For the text-containing cell, return its midpoint in [x, y] coordinate format. 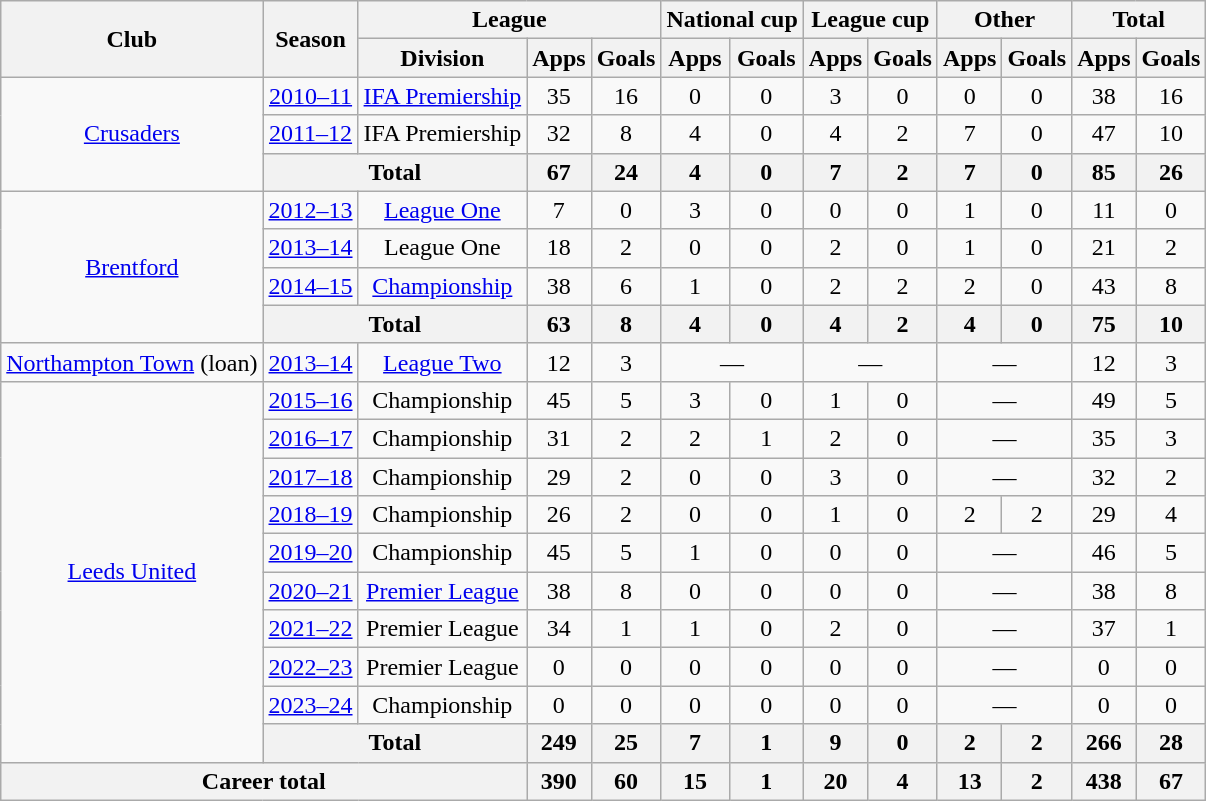
24 [626, 172]
2015–16 [310, 400]
15 [695, 781]
2014–15 [310, 286]
Crusaders [132, 134]
85 [1104, 172]
46 [1104, 553]
2011–12 [310, 134]
9 [835, 743]
49 [1104, 400]
11 [1104, 210]
43 [1104, 286]
60 [626, 781]
Northampton Town (loan) [132, 362]
37 [1104, 629]
2022–23 [310, 667]
2023–24 [310, 705]
18 [559, 248]
Other [1004, 20]
438 [1104, 781]
28 [1171, 743]
National cup [732, 20]
Leeds United [132, 572]
249 [559, 743]
13 [969, 781]
31 [559, 438]
390 [559, 781]
2019–20 [310, 553]
75 [1104, 324]
League cup [870, 20]
League [510, 20]
2016–17 [310, 438]
20 [835, 781]
2021–22 [310, 629]
2018–19 [310, 515]
47 [1104, 134]
Club [132, 39]
Career total [264, 781]
34 [559, 629]
6 [626, 286]
2020–21 [310, 591]
League Two [442, 362]
266 [1104, 743]
25 [626, 743]
2012–13 [310, 210]
2017–18 [310, 477]
Division [442, 58]
21 [1104, 248]
2010–11 [310, 96]
Season [310, 39]
Brentford [132, 267]
63 [559, 324]
